Detect which cell encompasses the target text, then output its (x, y) center coordinate. 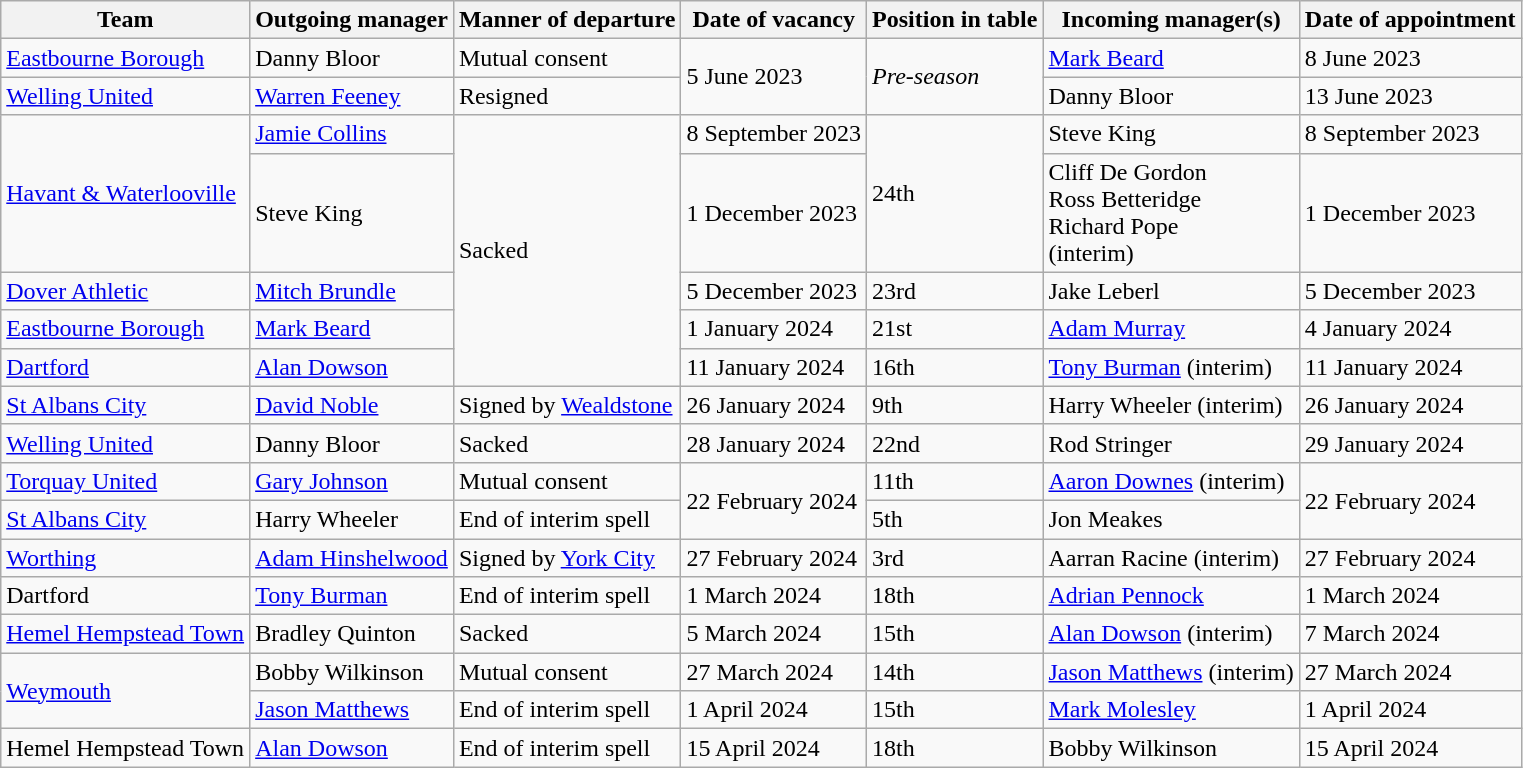
5 March 2024 (774, 634)
Adrian Pennock (1171, 596)
Adam Murray (1171, 329)
23rd (955, 291)
Jon Meakes (1171, 519)
Incoming manager(s) (1171, 20)
22nd (955, 443)
Weymouth (126, 691)
8 June 2023 (1410, 58)
Gary Johnson (352, 481)
4 January 2024 (1410, 329)
28 January 2024 (774, 443)
Alan Dowson (interim) (1171, 634)
21st (955, 329)
Signed by Wealdstone (566, 405)
Havant & Waterlooville (126, 194)
Signed by York City (566, 557)
11th (955, 481)
Tony Burman (352, 596)
5th (955, 519)
Jason Matthews (interim) (1171, 672)
7 March 2024 (1410, 634)
29 January 2024 (1410, 443)
5 June 2023 (774, 77)
Outgoing manager (352, 20)
Harry Wheeler (interim) (1171, 405)
14th (955, 672)
Team (126, 20)
Jamie Collins (352, 134)
Date of vacancy (774, 20)
16th (955, 367)
3rd (955, 557)
Bradley Quinton (352, 634)
Jason Matthews (352, 710)
Manner of departure (566, 20)
Aaron Downes (interim) (1171, 481)
1 January 2024 (774, 329)
Rod Stringer (1171, 443)
13 June 2023 (1410, 96)
Cliff De Gordon Ross Betteridge Richard Pope(interim) (1171, 212)
Worthing (126, 557)
24th (955, 194)
Dover Athletic (126, 291)
Pre-season (955, 77)
Position in table (955, 20)
Aarran Racine (interim) (1171, 557)
Mitch Brundle (352, 291)
Warren Feeney (352, 96)
Harry Wheeler (352, 519)
Jake Leberl (1171, 291)
David Noble (352, 405)
Mark Molesley (1171, 710)
Resigned (566, 96)
Tony Burman (interim) (1171, 367)
Date of appointment (1410, 20)
Adam Hinshelwood (352, 557)
Torquay United (126, 481)
9th (955, 405)
